Capture the cell that displays the provided text and extract its (X, Y) central coordinate. 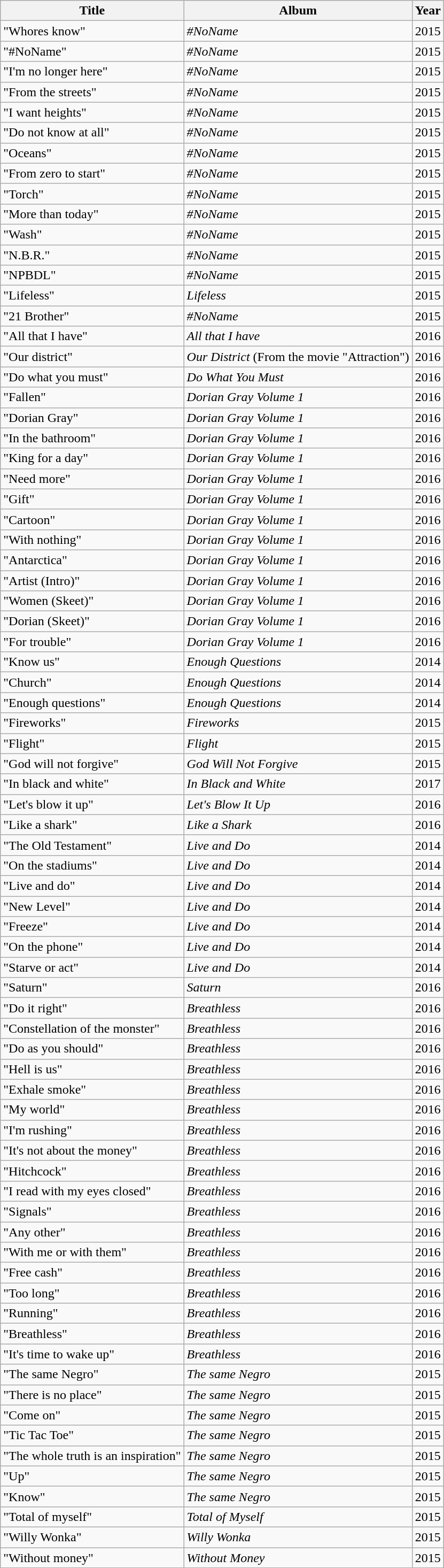
"Dorian Gray" (92, 418)
Lifeless (298, 296)
"With me or with them" (92, 1252)
"I'm no longer here" (92, 72)
"Any other" (92, 1232)
"With nothing" (92, 540)
"Do it right" (92, 1008)
"Church" (92, 682)
"Do not know at all" (92, 133)
"Like a shark" (92, 825)
"On the phone" (92, 947)
"Torch" (92, 194)
"From zero to start" (92, 173)
"For trouble" (92, 642)
"From the streets" (92, 92)
God Will Not Forgive (298, 764)
"I'm rushing" (92, 1130)
"Cartoon" (92, 519)
"Constellation of the monster" (92, 1028)
"All that I have" (92, 336)
"Breathless" (92, 1334)
Album (298, 11)
"Up" (92, 1476)
"Do what you must" (92, 377)
"Total of myself" (92, 1517)
"Willy Wonka" (92, 1537)
"Artist (Intro)" (92, 580)
"Saturn" (92, 988)
"Need more" (92, 479)
Like a Shark (298, 825)
"NPBDL" (92, 275)
"I read with my eyes closed" (92, 1191)
"Enough questions" (92, 703)
"God will not forgive" (92, 764)
Without Money (298, 1558)
"Running" (92, 1313)
"Know" (92, 1496)
2017 (427, 784)
Total of Myself (298, 1517)
"Flight" (92, 743)
"More than today" (92, 214)
All that I have (298, 336)
Let's Blow It Up (298, 804)
"Starve or act" (92, 967)
"It's not about the money" (92, 1150)
Do What You Must (298, 377)
"Hell is us" (92, 1069)
"The whole truth is an inspiration" (92, 1456)
Year (427, 11)
Fireworks (298, 723)
"#NoName" (92, 51)
"It's time to wake up" (92, 1354)
"Free cash" (92, 1273)
"Our district" (92, 357)
"In black and white" (92, 784)
"There is no place" (92, 1395)
"Tic Tac Toe" (92, 1435)
"Antarctica" (92, 560)
"Fireworks" (92, 723)
"Know us" (92, 662)
"New Level" (92, 906)
Flight (298, 743)
"N.B.R." (92, 255)
"The Old Testament" (92, 845)
"Wash" (92, 234)
"Lifeless" (92, 296)
"21 Brother" (92, 316)
"Come on" (92, 1415)
"The same Negro" (92, 1374)
"Do as you should" (92, 1049)
Willy Wonka (298, 1537)
"Without money" (92, 1558)
"My world" (92, 1110)
"I want heights" (92, 112)
"In the bathroom" (92, 438)
"King for a day" (92, 458)
"Gift" (92, 499)
"Dorian (Skeet)" (92, 621)
"Hitchcock" (92, 1171)
"Freeze" (92, 927)
Our District (From the movie "Attraction") (298, 357)
"Oceans" (92, 153)
"Too long" (92, 1293)
Saturn (298, 988)
"Live and do" (92, 886)
"Signals" (92, 1211)
"On the stadiums" (92, 865)
"Fallen" (92, 397)
"Women (Skeet)" (92, 601)
"Whores know" (92, 31)
In Black and White (298, 784)
"Let's blow it up" (92, 804)
"Exhale smoke" (92, 1089)
Title (92, 11)
